Return the (X, Y) coordinate for the center point of the cell that contains the specified text.  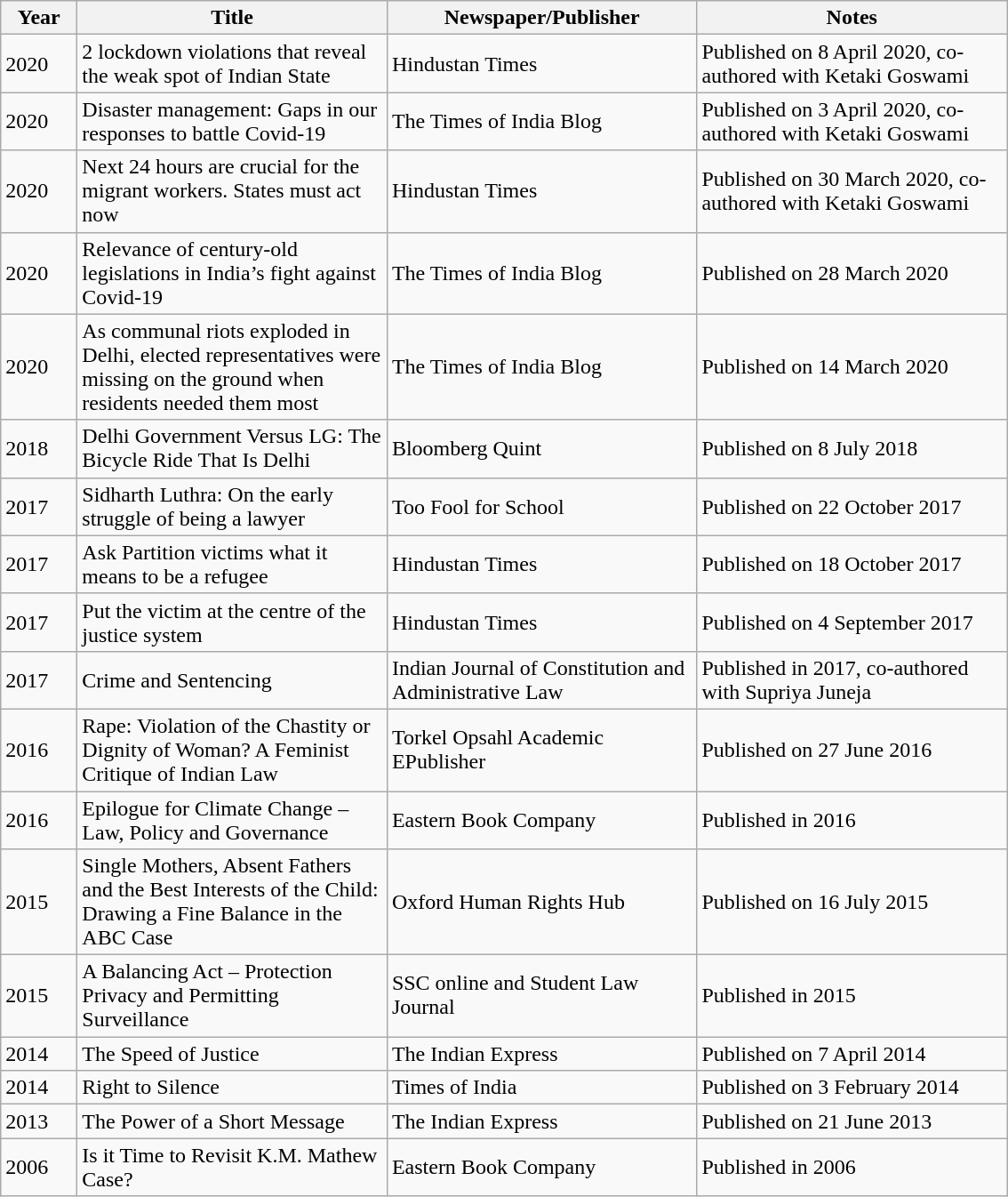
Epilogue for Climate Change – Law, Policy and Governance (233, 820)
Published in 2006 (852, 1167)
Single Mothers, Absent Fathers and the Best Interests of the Child: Drawing a Fine Balance in the ABC Case (233, 902)
The Speed of Justice (233, 1054)
SSC online and Student Law Journal (542, 996)
Published in 2016 (852, 820)
Title (233, 18)
Is it Time to Revisit K.M. Mathew Case? (233, 1167)
2006 (39, 1167)
Sidharth Luthra: On the early struggle of being a lawyer (233, 507)
Published on 7 April 2014 (852, 1054)
Published on 4 September 2017 (852, 623)
2 lockdown violations that reveal the weak spot of Indian State (233, 64)
Delhi Government Versus LG: The Bicycle Ride That Is Delhi (233, 448)
Right to Silence (233, 1088)
Indian Journal of Constitution and Administrative Law (542, 679)
Torkel Opsahl Academic EPublisher (542, 750)
Published on 22 October 2017 (852, 507)
Notes (852, 18)
Published on 3 April 2020, co-authored with Ketaki Goswami (852, 121)
2013 (39, 1121)
Published on 8 April 2020, co-authored with Ketaki Goswami (852, 64)
Published on 8 July 2018 (852, 448)
Published on 27 June 2016 (852, 750)
Times of India (542, 1088)
Published on 16 July 2015 (852, 902)
Published on 3 February 2014 (852, 1088)
Published on 30 March 2020, co-authored with Ketaki Goswami (852, 191)
Published in 2017, co-authored with Supriya Juneja (852, 679)
Year (39, 18)
Too Fool for School (542, 507)
Bloomberg Quint (542, 448)
Newspaper/Publisher (542, 18)
The Power of a Short Message (233, 1121)
As communal riots exploded in Delhi, elected representatives were missing on the ground when residents needed them most (233, 366)
A Balancing Act – Protection Privacy and Permitting Surveillance (233, 996)
Published on 21 June 2013 (852, 1121)
Relevance of century-old legislations in India’s fight against Covid-19 (233, 273)
2018 (39, 448)
Published on 14 March 2020 (852, 366)
Published in 2015 (852, 996)
Disaster management: Gaps in our responses to battle Covid-19 (233, 121)
Put the victim at the centre of the justice system (233, 623)
Published on 28 March 2020 (852, 273)
Crime and Sentencing (233, 679)
Ask Partition victims what it means to be a refugee (233, 564)
Next 24 hours are crucial for the migrant workers. States must act now (233, 191)
Published on 18 October 2017 (852, 564)
Oxford Human Rights Hub (542, 902)
Rape: Violation of the Chastity or Dignity of Woman? A Feminist Critique of Indian Law (233, 750)
